For the text-containing cell, return its midpoint in (X, Y) coordinate format. 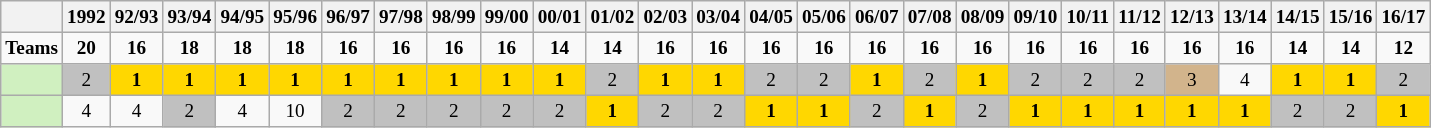
10/11 (1088, 17)
16/17 (1404, 17)
09/10 (1036, 17)
1992 (87, 17)
03/04 (718, 17)
12 (1404, 48)
08/09 (982, 17)
3 (1192, 80)
96/97 (348, 17)
95/96 (296, 17)
12/13 (1192, 17)
97/98 (400, 17)
93/94 (190, 17)
94/95 (242, 17)
15/16 (1350, 17)
10 (296, 111)
00/01 (560, 17)
11/12 (1140, 17)
01/02 (612, 17)
07/08 (930, 17)
13/14 (1244, 17)
06/07 (876, 17)
04/05 (772, 17)
05/06 (824, 17)
20 (87, 48)
99/00 (506, 17)
02/03 (666, 17)
92/93 (136, 17)
Teams (32, 48)
14/15 (1298, 17)
98/99 (454, 17)
